From the cell containing the given text, extract its center point as [X, Y] coordinate. 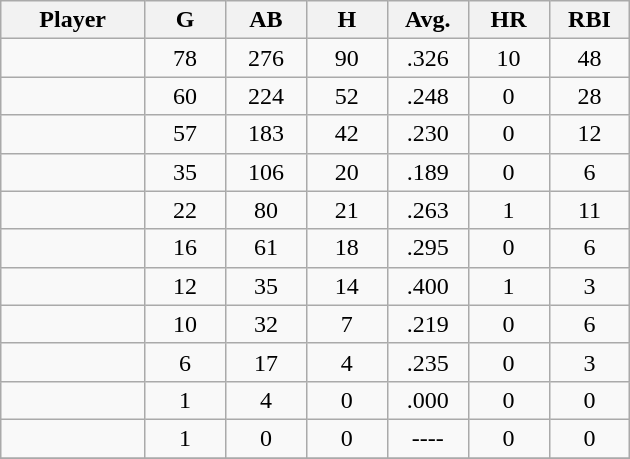
28 [590, 96]
AB [266, 20]
32 [266, 324]
.326 [428, 58]
20 [346, 172]
16 [186, 248]
17 [266, 362]
60 [186, 96]
7 [346, 324]
---- [428, 438]
18 [346, 248]
G [186, 20]
.189 [428, 172]
.400 [428, 286]
42 [346, 134]
HR [508, 20]
H [346, 20]
224 [266, 96]
276 [266, 58]
52 [346, 96]
80 [266, 210]
22 [186, 210]
90 [346, 58]
Player [73, 20]
.248 [428, 96]
.230 [428, 134]
61 [266, 248]
183 [266, 134]
78 [186, 58]
106 [266, 172]
RBI [590, 20]
48 [590, 58]
21 [346, 210]
.235 [428, 362]
.219 [428, 324]
.263 [428, 210]
11 [590, 210]
.000 [428, 400]
.295 [428, 248]
57 [186, 134]
14 [346, 286]
Avg. [428, 20]
